Find where the given text appears and provide that cell's center as [x, y] coordinate. 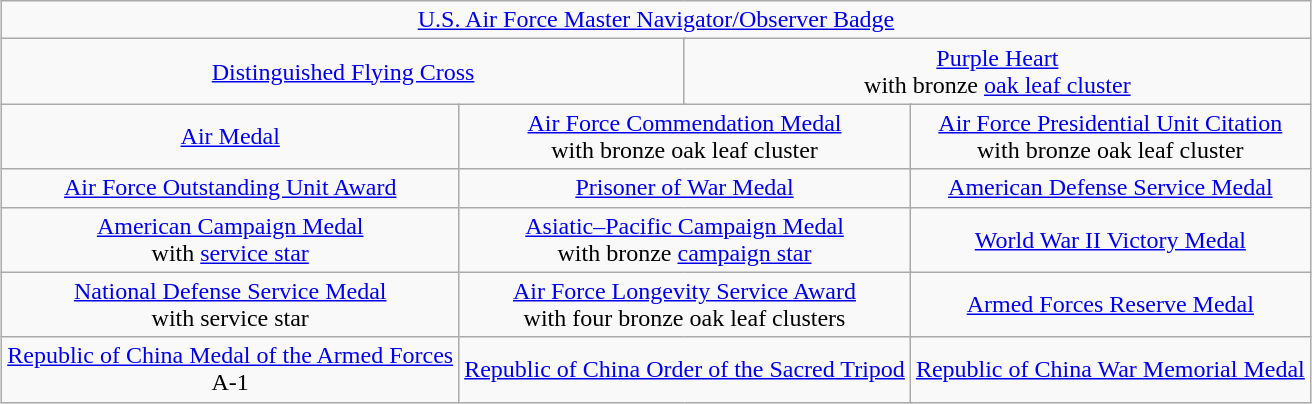
Distinguished Flying Cross [344, 72]
Air Force Longevity Service Awardwith four bronze oak leaf clusters [685, 304]
Purple Heartwith bronze oak leaf cluster [997, 72]
Prisoner of War Medal [685, 188]
Republic of China Order of the Sacred Tripod [685, 370]
Republic of China War Memorial Medal [1110, 370]
Air Force Outstanding Unit Award [230, 188]
Air Medal [230, 136]
Armed Forces Reserve Medal [1110, 304]
World War II Victory Medal [1110, 240]
American Defense Service Medal [1110, 188]
Republic of China Medal of the Armed ForcesA-1 [230, 370]
Air Force Presidential Unit Citationwith bronze oak leaf cluster [1110, 136]
U.S. Air Force Master Navigator/Observer Badge [656, 20]
American Campaign Medalwith service star [230, 240]
Air Force Commendation Medalwith bronze oak leaf cluster [685, 136]
Asiatic–Pacific Campaign Medalwith bronze campaign star [685, 240]
National Defense Service Medalwith service star [230, 304]
